Identify which cell holds the provided text, then report its [X, Y] central coordinate. 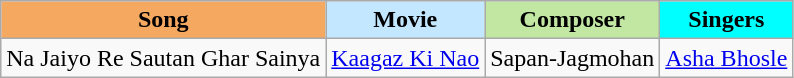
Movie [406, 20]
Kaagaz Ki Nao [406, 58]
Singers [726, 20]
Na Jaiyo Re Sautan Ghar Sainya [164, 58]
Song [164, 20]
Asha Bhosle [726, 58]
Sapan-Jagmohan [572, 58]
Composer [572, 20]
